Pinpoint the cell where the given text exists, returning its (x, y) midpoint coordinate. 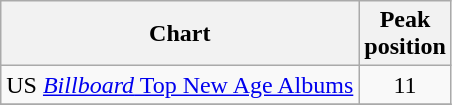
Peak position (405, 34)
11 (405, 85)
Chart (180, 34)
US Billboard Top New Age Albums (180, 85)
